Capture the cell that displays the provided text and extract its (x, y) central coordinate. 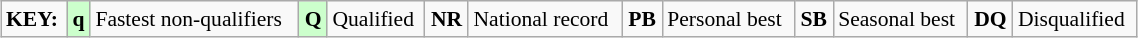
q (78, 19)
PB (642, 19)
Personal best (728, 19)
KEY: (34, 19)
DQ (990, 19)
National record (545, 19)
Seasonal best (900, 19)
Disqualified (1075, 19)
Fastest non-qualifiers (194, 19)
Q (314, 19)
SB (814, 19)
NR (447, 19)
Qualified (376, 19)
